Identify which cell holds the provided text, then report its [x, y] central coordinate. 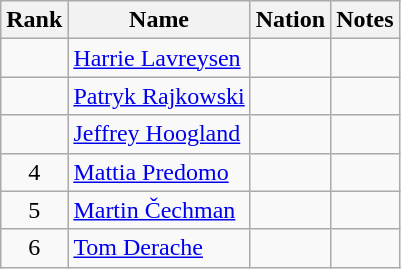
5 [34, 210]
Tom Derache [159, 248]
Jeffrey Hoogland [159, 134]
Rank [34, 20]
Patryk Rajkowski [159, 96]
Martin Čechman [159, 210]
Notes [365, 20]
6 [34, 248]
Nation [290, 20]
Harrie Lavreysen [159, 58]
Name [159, 20]
4 [34, 172]
Mattia Predomo [159, 172]
